Find where the given text appears and provide that cell's center as (X, Y) coordinate. 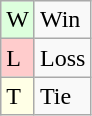
Tie (62, 96)
Win (62, 20)
W (18, 20)
L (18, 58)
Loss (62, 58)
T (18, 96)
